Scan for the cell matching the given text and deliver its [x, y] coordinate at center. 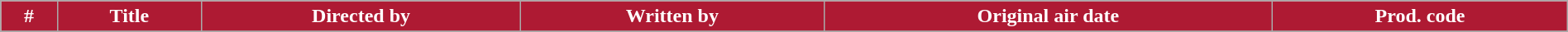
Written by [672, 16]
Title [129, 16]
Prod. code [1421, 16]
# [30, 16]
Directed by [361, 16]
Original air date [1049, 16]
